Detect which cell encompasses the target text, then output its [x, y] center coordinate. 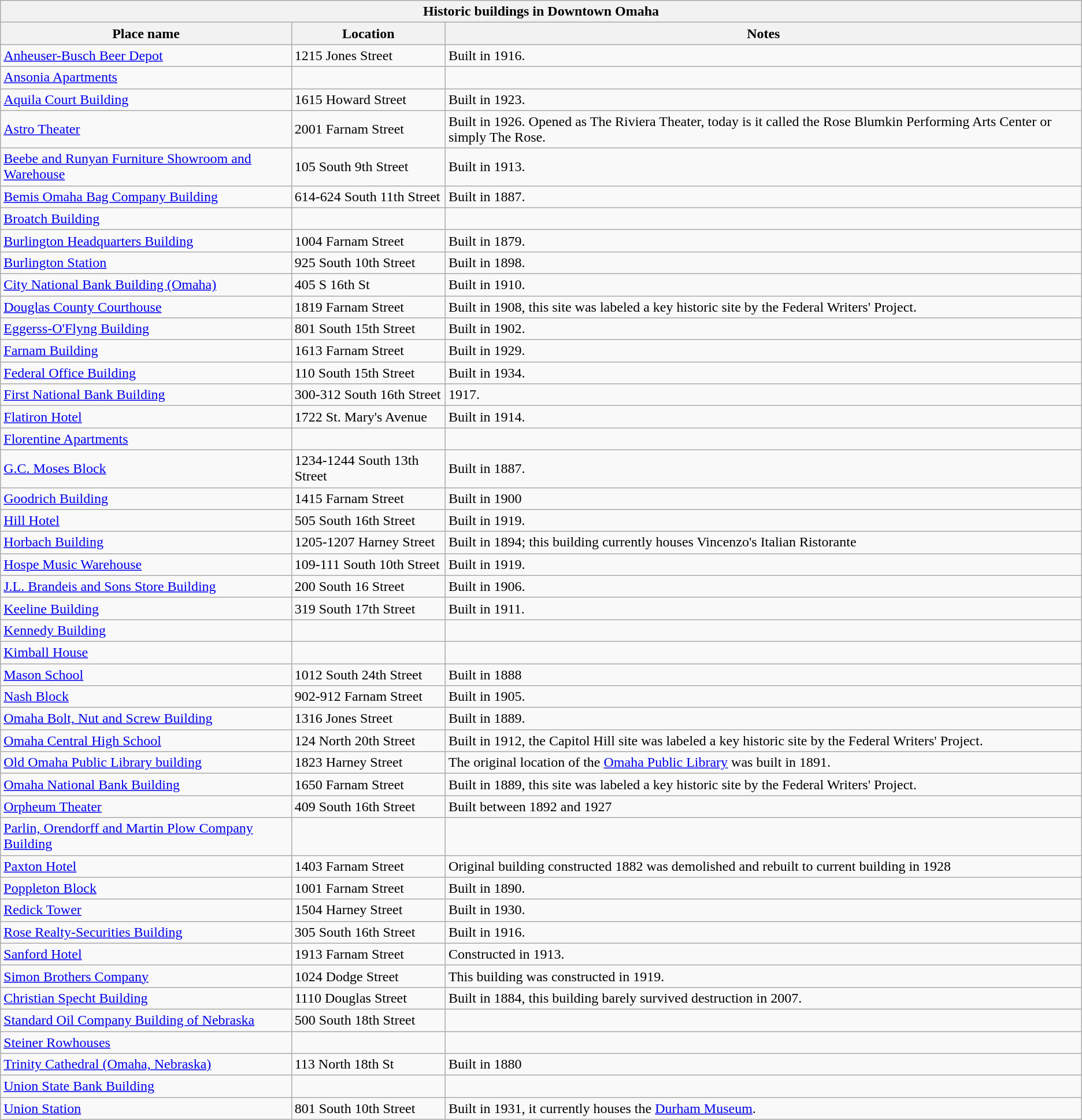
Orpheum Theater [146, 807]
Burlington Headquarters Building [146, 241]
305 South 16th Street [368, 932]
Notes [763, 34]
Built in 1906. [763, 586]
Built in 1898. [763, 263]
Built in 1902. [763, 329]
Union State Bank Building [146, 1086]
Rose Realty-Securities Building [146, 932]
1823 Harney Street [368, 763]
Constructed in 1913. [763, 954]
Keeline Building [146, 608]
Parlin, Orendorff and Martin Plow Company Building [146, 836]
Florentine Apartments [146, 439]
1024 Dodge Street [368, 976]
Built in 1890. [763, 888]
1403 Farnam Street [368, 866]
Douglas County Courthouse [146, 307]
This building was constructed in 1919. [763, 976]
902-912 Farnam Street [368, 697]
G.C. Moses Block [146, 468]
Mason School [146, 675]
The original location of the Omaha Public Library was built in 1891. [763, 763]
Hospe Music Warehouse [146, 564]
Built in 1931, it currently houses the Durham Museum. [763, 1108]
925 South 10th Street [368, 263]
Built in 1926. Opened as The Riviera Theater, today is it called the Rose Blumkin Performing Arts Center or simply The Rose. [763, 130]
Built in 1900 [763, 498]
Christian Specht Building [146, 998]
Broatch Building [146, 219]
Kennedy Building [146, 630]
319 South 17th Street [368, 608]
Simon Brothers Company [146, 976]
Built in 1908, this site was labeled a key historic site by the Federal Writers' Project. [763, 307]
1504 Harney Street [368, 910]
Built in 1913. [763, 167]
Omaha Central High School [146, 741]
Built in 1879. [763, 241]
500 South 18th Street [368, 1020]
Built in 1888 [763, 675]
Built in 1889. [763, 719]
Original building constructed 1882 was demolished and rebuilt to current building in 1928 [763, 866]
Bemis Omaha Bag Company Building [146, 197]
Ansonia Apartments [146, 77]
J.L. Brandeis and Sons Store Building [146, 586]
Built in 1930. [763, 910]
Built in 1894; this building currently houses Vincenzo's Italian Ristorante [763, 542]
1913 Farnam Street [368, 954]
Trinity Cathedral (Omaha, Nebraska) [146, 1064]
Built in 1911. [763, 608]
1415 Farnam Street [368, 498]
1650 Farnam Street [368, 785]
Built in 1923. [763, 99]
Aquila Court Building [146, 99]
Omaha National Bank Building [146, 785]
1001 Farnam Street [368, 888]
Hill Hotel [146, 520]
Standard Oil Company Building of Nebraska [146, 1020]
505 South 16th Street [368, 520]
Kimball House [146, 652]
Anheuser-Busch Beer Depot [146, 56]
Historic buildings in Downtown Omaha [541, 12]
1215 Jones Street [368, 56]
Built in 1889, this site was labeled a key historic site by the Federal Writers' Project. [763, 785]
Built in 1910. [763, 284]
405 S 16th St [368, 284]
Omaha Bolt, Nut and Screw Building [146, 719]
Union Station [146, 1108]
2001 Farnam Street [368, 130]
Burlington Station [146, 263]
801 South 15th Street [368, 329]
1917. [763, 395]
Old Omaha Public Library building [146, 763]
200 South 16 Street [368, 586]
Built between 1892 and 1927 [763, 807]
Beebe and Runyan Furniture Showroom and Warehouse [146, 167]
300-312 South 16th Street [368, 395]
Poppleton Block [146, 888]
1722 St. Mary's Avenue [368, 417]
Steiner Rowhouses [146, 1043]
1316 Jones Street [368, 719]
1205-1207 Harney Street [368, 542]
Nash Block [146, 697]
1819 Farnam Street [368, 307]
Goodrich Building [146, 498]
Redick Tower [146, 910]
110 South 15th Street [368, 373]
124 North 20th Street [368, 741]
Astro Theater [146, 130]
614-624 South 11th Street [368, 197]
109-111 South 10th Street [368, 564]
Flatiron Hotel [146, 417]
1613 Farnam Street [368, 351]
105 South 9th Street [368, 167]
Built in 1880 [763, 1064]
1004 Farnam Street [368, 241]
First National Bank Building [146, 395]
Built in 1929. [763, 351]
Farnam Building [146, 351]
Federal Office Building [146, 373]
Place name [146, 34]
Built in 1914. [763, 417]
1615 Howard Street [368, 99]
Paxton Hotel [146, 866]
409 South 16th Street [368, 807]
1012 South 24th Street [368, 675]
City National Bank Building (Omaha) [146, 284]
Built in 1934. [763, 373]
801 South 10th Street [368, 1108]
Built in 1912, the Capitol Hill site was labeled a key historic site by the Federal Writers' Project. [763, 741]
1110 Douglas Street [368, 998]
113 North 18th St [368, 1064]
Built in 1905. [763, 697]
Built in 1884, this building barely survived destruction in 2007. [763, 998]
Location [368, 34]
Eggerss-O'Flyng Building [146, 329]
1234-1244 South 13th Street [368, 468]
Sanford Hotel [146, 954]
Horbach Building [146, 542]
